Identify which cell holds the provided text, then report its (x, y) central coordinate. 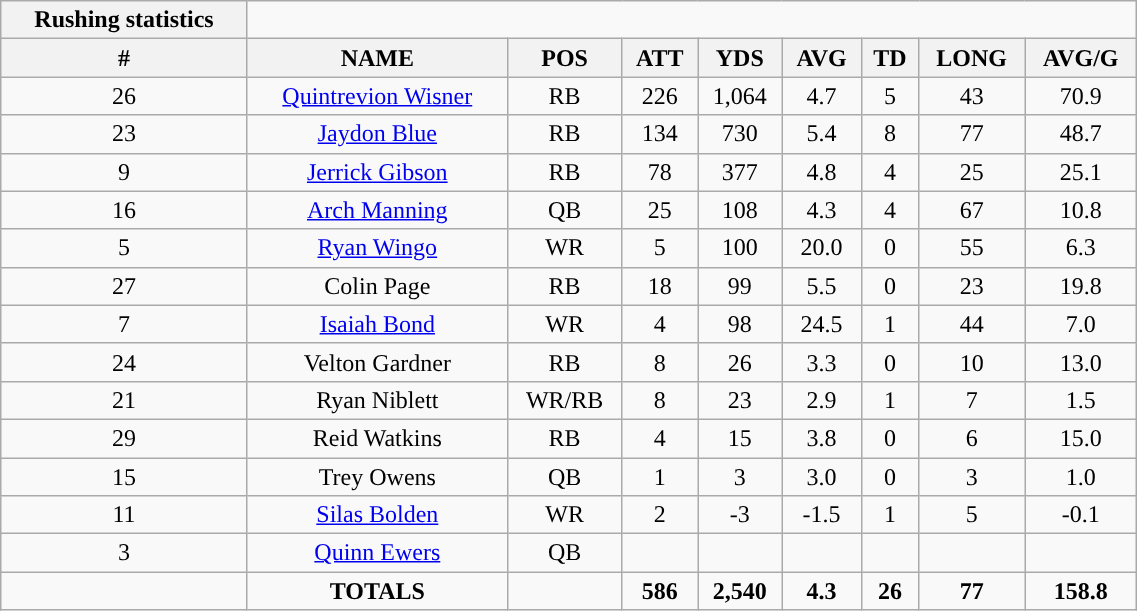
Reid Watkins (377, 438)
Isaiah Bond (377, 324)
AVG/G (1081, 58)
25.1 (1081, 172)
43 (972, 96)
ATT (660, 58)
Arch Manning (377, 210)
586 (660, 591)
48.7 (1081, 134)
-3 (740, 515)
9 (124, 172)
Quinn Ewers (377, 553)
1.5 (1081, 400)
10.8 (1081, 210)
TOTALS (377, 591)
Ryan Wingo (377, 248)
19.8 (1081, 286)
Silas Bolden (377, 515)
2,540 (740, 591)
Colin Page (377, 286)
3.3 (822, 362)
55 (972, 248)
5.5 (822, 286)
-1.5 (822, 515)
13.0 (1081, 362)
-0.1 (1081, 515)
99 (740, 286)
29 (124, 438)
Jaydon Blue (377, 134)
78 (660, 172)
AVG (822, 58)
158.8 (1081, 591)
5.4 (822, 134)
# (124, 58)
LONG (972, 58)
98 (740, 324)
Jerrick Gibson (377, 172)
Trey Owens (377, 477)
100 (740, 248)
3.8 (822, 438)
10 (972, 362)
730 (740, 134)
20.0 (822, 248)
POS (564, 58)
67 (972, 210)
TD (890, 58)
Ryan Niblett (377, 400)
24 (124, 362)
11 (124, 515)
6 (972, 438)
24.5 (822, 324)
377 (740, 172)
18 (660, 286)
Rushing statistics (124, 20)
1.0 (1081, 477)
6.3 (1081, 248)
4.8 (822, 172)
3.0 (822, 477)
16 (124, 210)
NAME (377, 58)
Quintrevion Wisner (377, 96)
15.0 (1081, 438)
70.9 (1081, 96)
134 (660, 134)
Velton Gardner (377, 362)
2 (660, 515)
1,064 (740, 96)
YDS (740, 58)
226 (660, 96)
108 (740, 210)
2.9 (822, 400)
27 (124, 286)
44 (972, 324)
4.7 (822, 96)
WR/RB (564, 400)
21 (124, 400)
7.0 (1081, 324)
